Search for the cell housing the specified text and yield its (x, y) center coordinate. 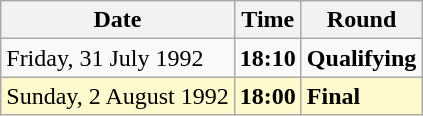
Round (361, 20)
Sunday, 2 August 1992 (118, 96)
Time (268, 20)
18:10 (268, 58)
Date (118, 20)
Friday, 31 July 1992 (118, 58)
Qualifying (361, 58)
Final (361, 96)
18:00 (268, 96)
